Detect which cell encompasses the target text, then output its (X, Y) center coordinate. 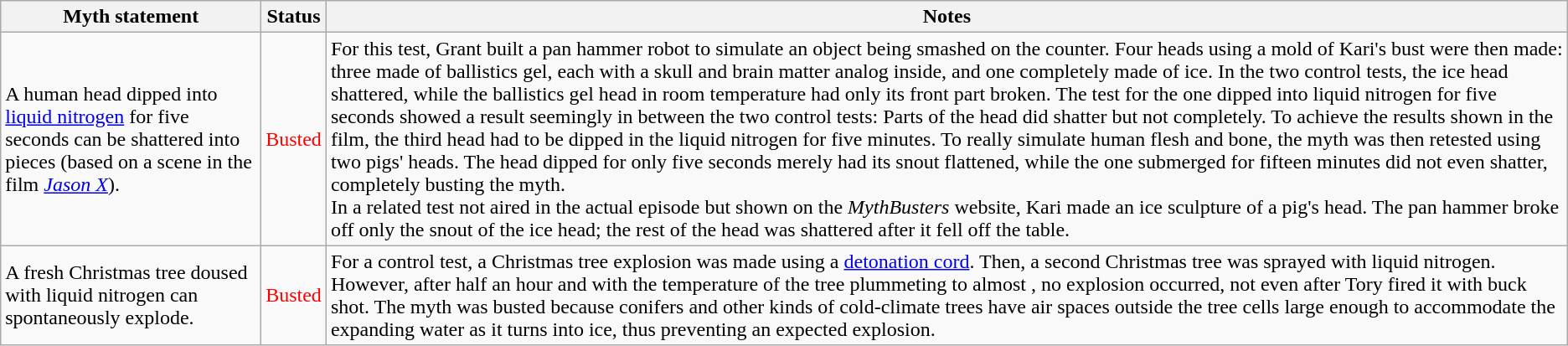
Status (294, 17)
Myth statement (131, 17)
Notes (946, 17)
A human head dipped into liquid nitrogen for five seconds can be shattered into pieces (based on a scene in the film Jason X). (131, 139)
A fresh Christmas tree doused with liquid nitrogen can spontaneously explode. (131, 295)
